Determine the [x, y] coordinate at the center of the cell enclosing the given text.  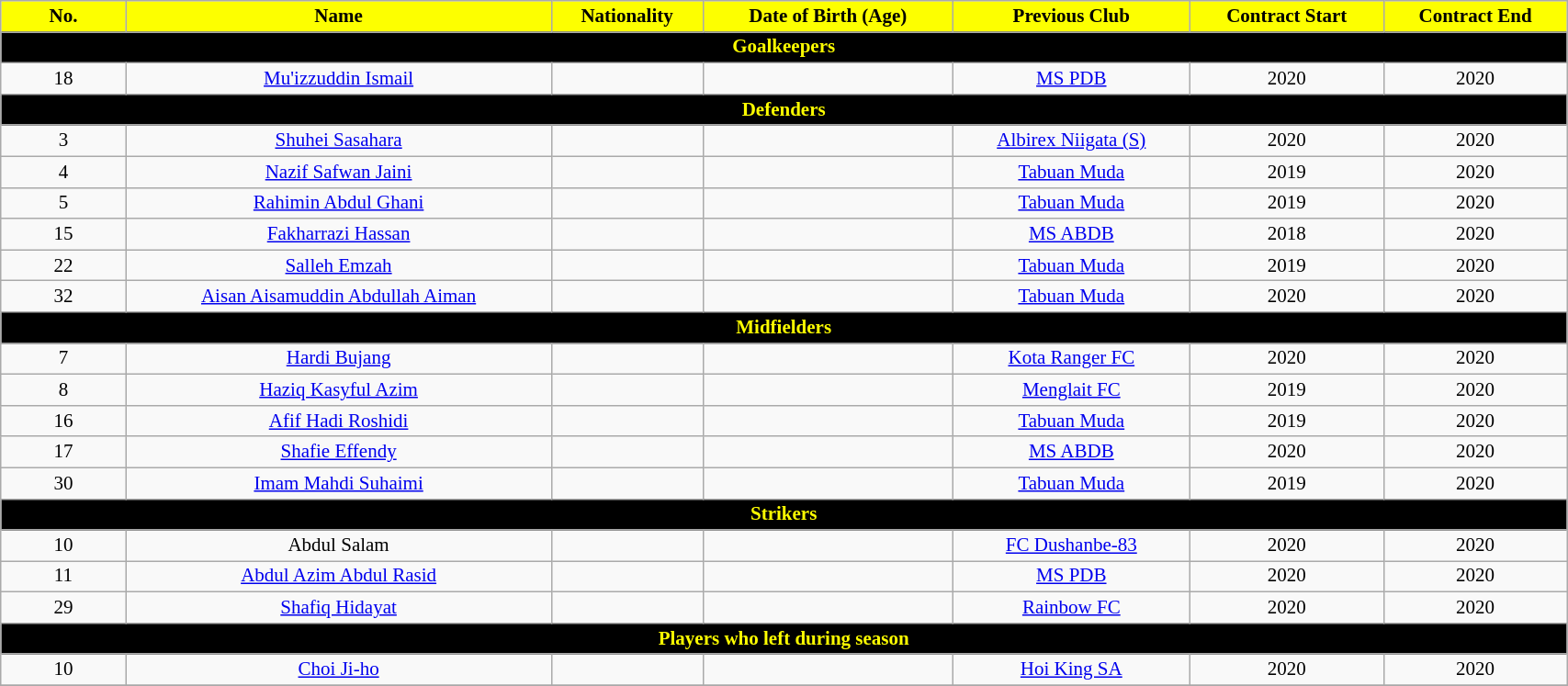
Aisan Aisamuddin Abdullah Aiman [338, 297]
Abdul Azim Abdul Rasid [338, 577]
Menglait FC [1072, 389]
Date of Birth (Age) [828, 17]
Rainbow FC [1072, 608]
Afif Hadi Roshidi [338, 421]
32 [63, 297]
4 [63, 172]
No. [63, 17]
30 [63, 483]
Rahimin Abdul Ghani [338, 203]
Shafie Effendy [338, 452]
3 [63, 141]
Strikers [784, 514]
Albirex Niigata (S) [1072, 141]
FC Dushanbe-83 [1072, 545]
5 [63, 203]
15 [63, 234]
Name [338, 17]
11 [63, 577]
Salleh Emzah [338, 265]
2018 [1286, 234]
Players who left during season [784, 639]
Nazif Safwan Jaini [338, 172]
8 [63, 389]
17 [63, 452]
Imam Mahdi Suhaimi [338, 483]
Shafiq Hidayat [338, 608]
Abdul Salam [338, 545]
Nationality [626, 17]
Fakharrazi Hassan [338, 234]
22 [63, 265]
18 [63, 79]
16 [63, 421]
Midfielders [784, 328]
Defenders [784, 109]
Shuhei Sasahara [338, 141]
7 [63, 359]
Hardi Bujang [338, 359]
Contract Start [1286, 17]
Goalkeepers [784, 48]
Choi Ji-ho [338, 669]
Hoi King SA [1072, 669]
29 [63, 608]
Previous Club [1072, 17]
Contract End [1475, 17]
Haziq Kasyful Azim [338, 389]
Mu'izzuddin Ismail [338, 79]
Kota Ranger FC [1072, 359]
